Identify which cell holds the provided text, then report its [x, y] central coordinate. 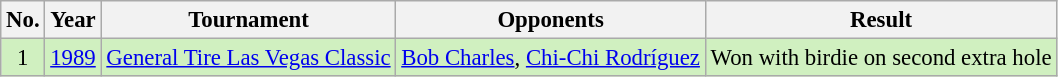
Tournament [248, 20]
Result [881, 20]
General Tire Las Vegas Classic [248, 58]
Year [73, 20]
Bob Charles, Chi-Chi Rodríguez [550, 58]
1989 [73, 58]
No. [23, 20]
Opponents [550, 20]
Won with birdie on second extra hole [881, 58]
1 [23, 58]
